Locate the cell with the specified text and output its (X, Y) center coordinate. 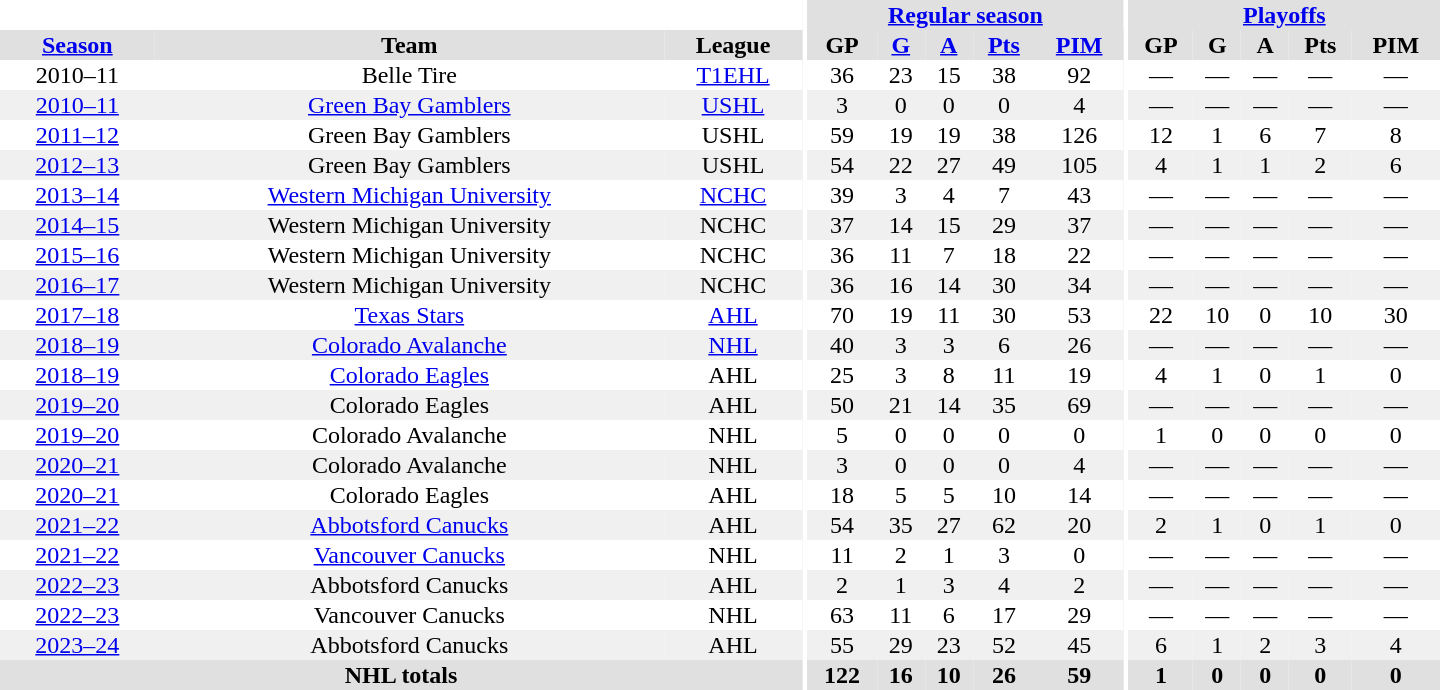
League (733, 45)
2023–24 (78, 645)
20 (1079, 525)
69 (1079, 405)
2016–17 (78, 285)
49 (1004, 165)
2015–16 (78, 255)
2012–13 (78, 165)
63 (842, 615)
2011–12 (78, 135)
122 (842, 675)
T1EHL (733, 75)
40 (842, 345)
50 (842, 405)
2013–14 (78, 195)
39 (842, 195)
52 (1004, 645)
2017–18 (78, 315)
Playoffs (1284, 15)
12 (1162, 135)
45 (1079, 645)
92 (1079, 75)
2014–15 (78, 225)
21 (901, 405)
126 (1079, 135)
25 (842, 375)
NHL totals (401, 675)
53 (1079, 315)
Team (410, 45)
Regular season (965, 15)
70 (842, 315)
Season (78, 45)
Texas Stars (410, 315)
Belle Tire (410, 75)
62 (1004, 525)
17 (1004, 615)
105 (1079, 165)
55 (842, 645)
34 (1079, 285)
43 (1079, 195)
